Return (x, y) of the center of cell containing provided text 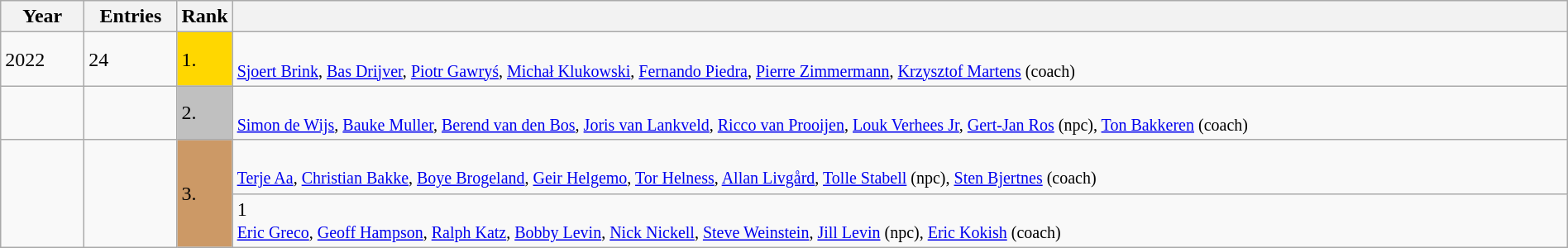
3. (205, 193)
Simon de Wijs, Bauke Muller, Berend van den Bos, Joris van Lankveld, Ricco van Prooijen, Louk Verhees Jr, Gert-Jan Ros (npc), Ton Bakkeren (coach) (900, 112)
Rank (205, 17)
1. (205, 60)
1 Eric Greco, Geoff Hampson, Ralph Katz, Bobby Levin, Nick Nickell, Steve Weinstein, Jill Levin (npc), Eric Kokish (coach) (900, 220)
Terje Aa, Christian Bakke, Boye Brogeland, Geir Helgemo, Tor Helness, Allan Livgård, Tolle Stabell (npc), Sten Bjertnes (coach) (900, 167)
Year (43, 17)
Entries (131, 17)
2022 (43, 60)
Sjoert Brink, Bas Drijver, Piotr Gawryś, Michał Klukowski, Fernando Piedra, Pierre Zimmermann, Krzysztof Martens (coach) (900, 60)
24 (131, 60)
2. (205, 112)
